Determine the [X, Y] coordinate at the center of the cell enclosing the given text.  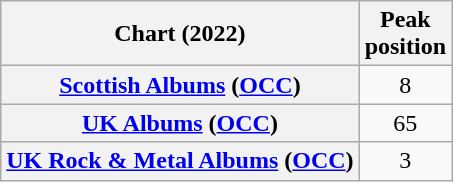
Scottish Albums (OCC) [180, 85]
Chart (2022) [180, 34]
8 [405, 85]
3 [405, 161]
65 [405, 123]
UK Albums (OCC) [180, 123]
Peakposition [405, 34]
UK Rock & Metal Albums (OCC) [180, 161]
